Pinpoint the cell where the given text exists, returning its [X, Y] midpoint coordinate. 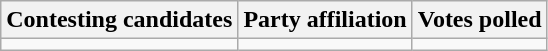
Contesting candidates [120, 20]
Party affiliation [325, 20]
Votes polled [480, 20]
